Extract the (x, y) coordinate from the center of the cell holding the provided text.  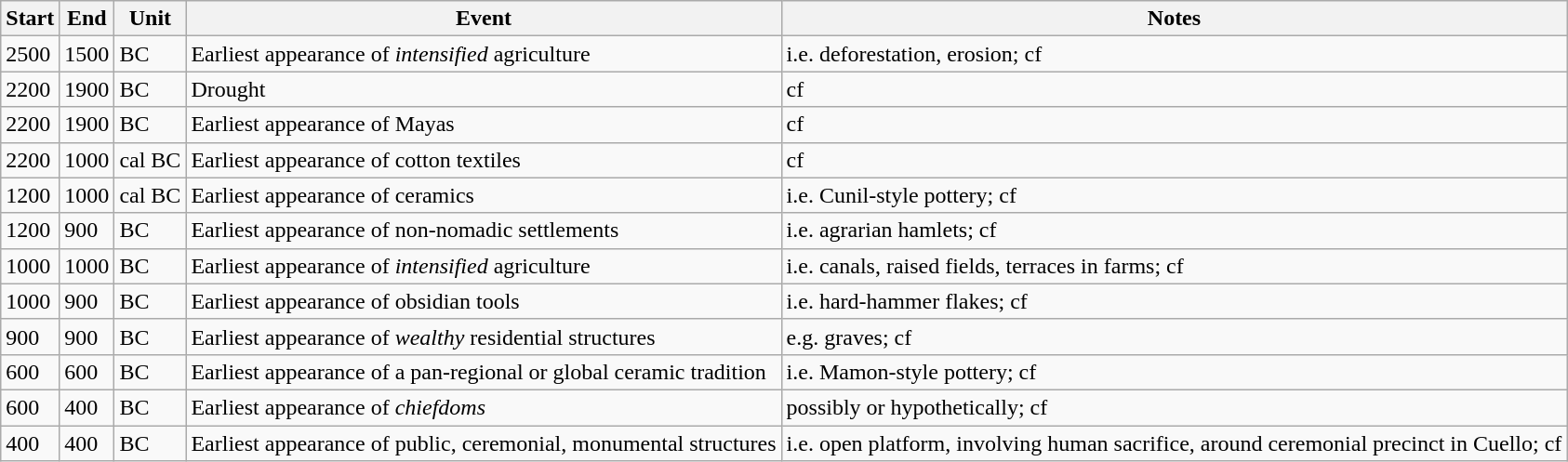
2500 (30, 54)
Start (30, 19)
Unit (151, 19)
possibly or hypothetically; cf (1174, 407)
i.e. Mamon-style pottery; cf (1174, 372)
Earliest appearance of obsidian tools (484, 301)
Earliest appearance of cotton textiles (484, 160)
Earliest appearance of public, ceremonial, monumental structures (484, 443)
1500 (87, 54)
i.e. hard-hammer flakes; cf (1174, 301)
End (87, 19)
Earliest appearance of Mayas (484, 125)
Notes (1174, 19)
i.e. Cunil-style pottery; cf (1174, 195)
Earliest appearance of wealthy residential structures (484, 337)
i.e. canals, raised fields, terraces in farms; cf (1174, 266)
i.e. agrarian hamlets; cf (1174, 231)
Earliest appearance of chiefdoms (484, 407)
e.g. graves; cf (1174, 337)
Earliest appearance of ceramics (484, 195)
i.e. deforestation, erosion; cf (1174, 54)
Event (484, 19)
Earliest appearance of a pan-regional or global ceramic tradition (484, 372)
Drought (484, 89)
Earliest appearance of non-nomadic settlements (484, 231)
i.e. open platform, involving human sacrifice, around ceremonial precinct in Cuello; cf (1174, 443)
